Scan for the cell matching the given text and deliver its [x, y] coordinate at center. 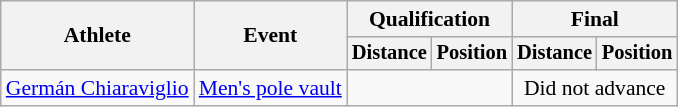
Germán Chiaraviglio [98, 88]
Did not advance [594, 88]
Event [270, 36]
Men's pole vault [270, 88]
Final [594, 19]
Athlete [98, 36]
Qualification [430, 19]
